From the cell containing the given text, extract its center point as [x, y] coordinate. 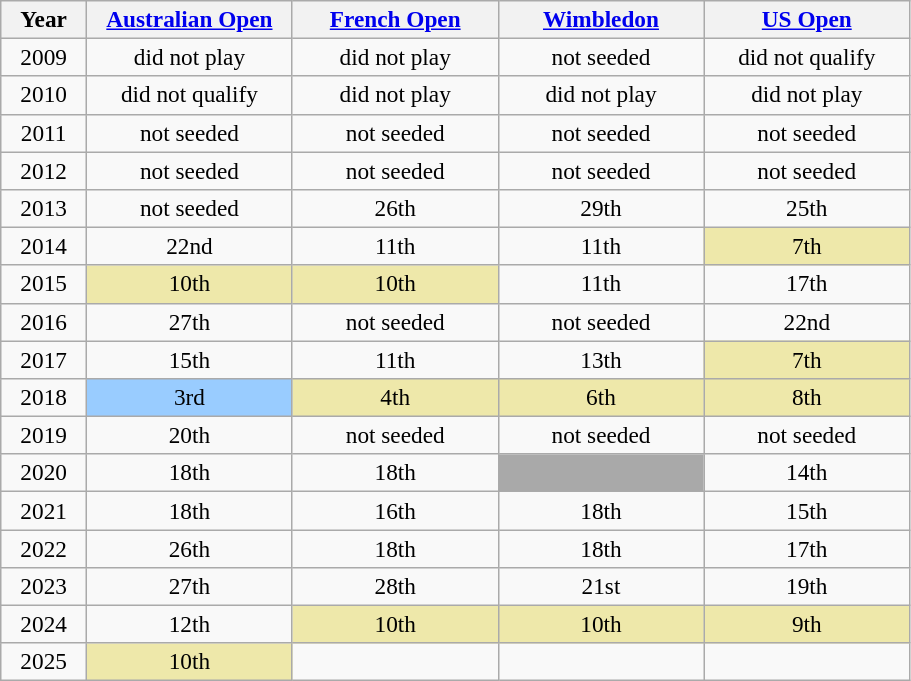
2010 [44, 95]
4th [395, 397]
US Open [807, 19]
2012 [44, 170]
28th [395, 586]
13th [601, 359]
29th [601, 208]
16th [395, 510]
2013 [44, 208]
6th [601, 397]
French Open [395, 19]
14th [807, 473]
2024 [44, 624]
2015 [44, 284]
2021 [44, 510]
Wimbledon [601, 19]
Year [44, 19]
3rd [190, 397]
9th [807, 624]
2020 [44, 473]
2016 [44, 322]
2025 [44, 662]
2009 [44, 57]
2018 [44, 397]
21st [601, 586]
19th [807, 586]
12th [190, 624]
2023 [44, 586]
2022 [44, 548]
2011 [44, 133]
8th [807, 397]
2017 [44, 359]
Australian Open [190, 19]
2014 [44, 246]
25th [807, 208]
20th [190, 435]
2019 [44, 435]
